Locate the cell with the specified text and output its [x, y] center coordinate. 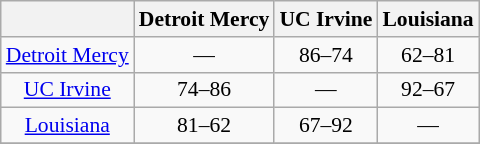
92–67 [428, 90]
81–62 [204, 126]
62–81 [428, 55]
74–86 [204, 90]
86–74 [326, 55]
67–92 [326, 126]
